For the text-containing cell, return its midpoint in [x, y] coordinate format. 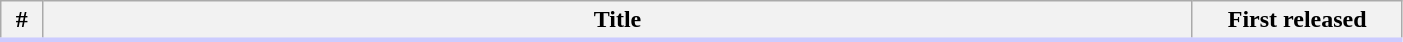
First released [1297, 21]
# [22, 21]
Title [618, 21]
